Find where the given text appears and provide that cell's center as [x, y] coordinate. 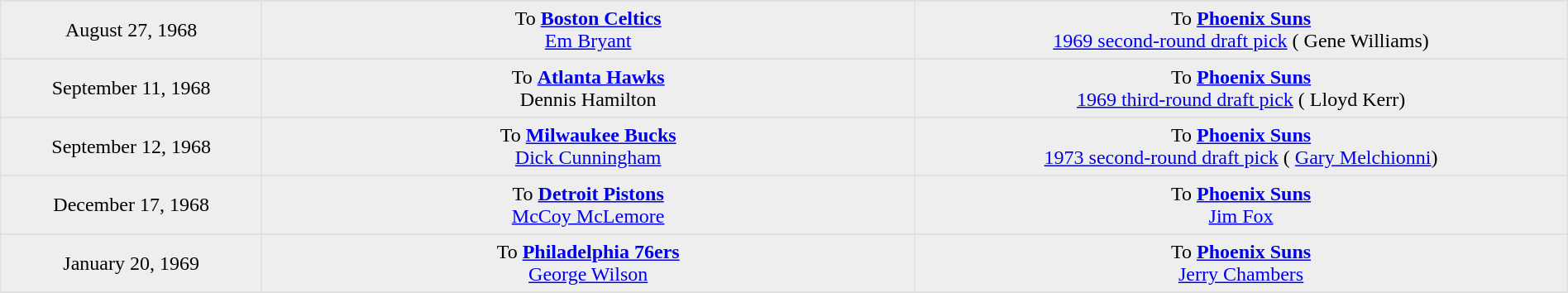
To Phoenix Suns1969 third-round draft pick ( Lloyd Kerr) [1241, 88]
To Phoenix Suns Jerry Chambers [1241, 263]
January 20, 1969 [131, 263]
To Detroit Pistons McCoy McLemore [587, 204]
To Atlanta Hawks Dennis Hamilton [587, 88]
To Milwaukee Bucks Dick Cunningham [587, 146]
To Boston Celtics Em Bryant [587, 30]
September 12, 1968 [131, 146]
To Phoenix Suns1969 second-round draft pick ( Gene Williams) [1241, 30]
To Phoenix Suns Jim Fox [1241, 204]
To Philadelphia 76ers George Wilson [587, 263]
December 17, 1968 [131, 204]
To Phoenix Suns1973 second-round draft pick ( Gary Melchionni) [1241, 146]
September 11, 1968 [131, 88]
August 27, 1968 [131, 30]
